Return the [x, y] coordinate for the center point of the cell that contains the specified text.  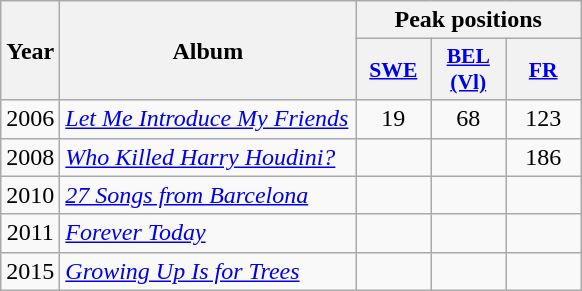
186 [544, 157]
123 [544, 119]
19 [394, 119]
Peak positions [468, 20]
2010 [30, 195]
68 [468, 119]
Who Killed Harry Houdini? [208, 157]
2011 [30, 233]
2008 [30, 157]
Forever Today [208, 233]
Year [30, 50]
27 Songs from Barcelona [208, 195]
FR [544, 70]
BEL (Vl) [468, 70]
Let Me Introduce My Friends [208, 119]
Growing Up Is for Trees [208, 271]
2006 [30, 119]
SWE [394, 70]
Album [208, 50]
2015 [30, 271]
